For the text-containing cell, return its midpoint in (x, y) coordinate format. 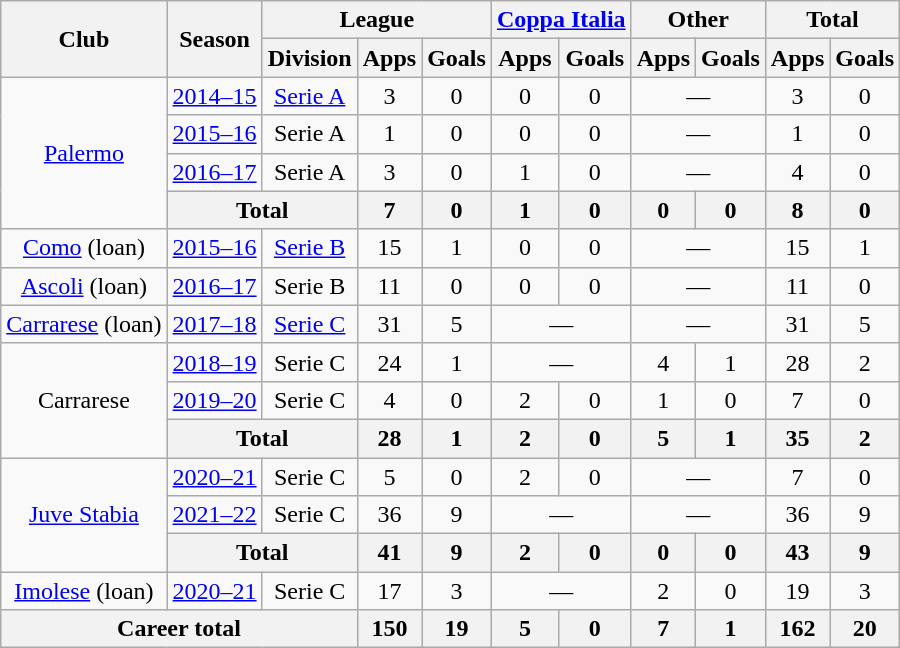
2018–19 (214, 362)
Season (214, 39)
Division (310, 58)
Ascoli (loan) (84, 286)
2017–18 (214, 324)
24 (389, 362)
Club (84, 39)
2019–20 (214, 400)
35 (797, 438)
Coppa Italia (561, 20)
Como (loan) (84, 248)
20 (865, 629)
Other (698, 20)
Imolese (loan) (84, 591)
2021–22 (214, 515)
43 (797, 553)
2014–15 (214, 96)
Carrarese (loan) (84, 324)
Career total (179, 629)
41 (389, 553)
Palermo (84, 153)
8 (797, 210)
17 (389, 591)
162 (797, 629)
Juve Stabia (84, 515)
League (376, 20)
150 (389, 629)
Carrarese (84, 400)
